Scan for the cell matching the given text and deliver its (x, y) coordinate at center. 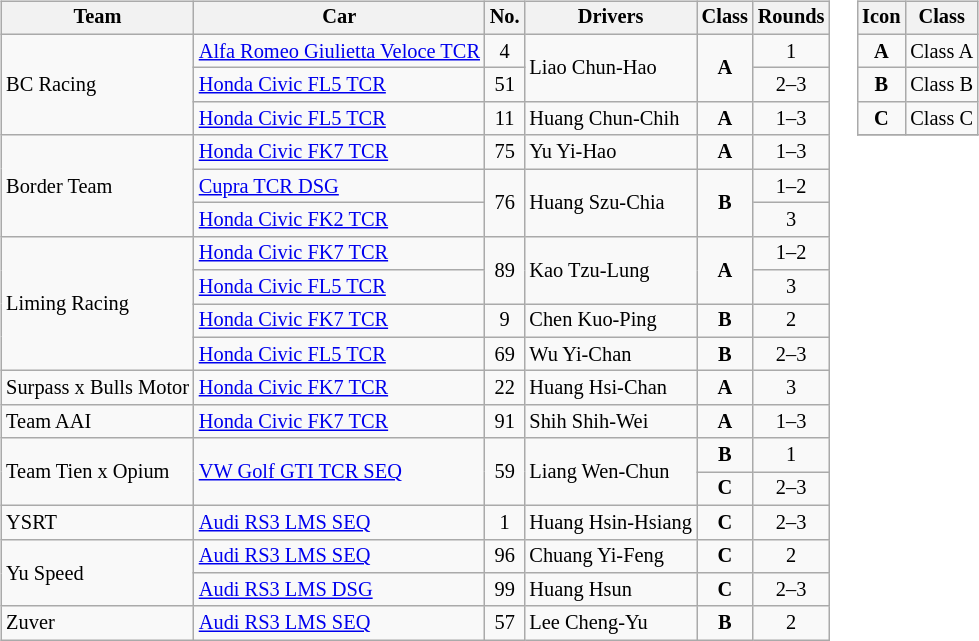
Lee Cheng-Yu (610, 623)
Huang Hsi-Chan (610, 388)
4 (505, 51)
Chuang Yi-Feng (610, 556)
Liao Chun-Hao (610, 68)
Honda Civic FK2 TCR (340, 220)
51 (505, 85)
96 (505, 556)
Audi RS3 LMS DSG (340, 590)
Border Team (98, 186)
89 (505, 270)
57 (505, 623)
76 (505, 202)
Icon (881, 18)
Yu Yi-Hao (610, 152)
99 (505, 590)
Rounds (792, 18)
75 (505, 152)
Team AAI (98, 422)
Chen Kuo-Ping (610, 321)
VW Golf GTI TCR SEQ (340, 472)
Huang Hsun (610, 590)
69 (505, 354)
9 (505, 321)
22 (505, 388)
Surpass x Bulls Motor (98, 388)
No. (505, 18)
Wu Yi-Chan (610, 354)
Liang Wen-Chun (610, 472)
Team (98, 18)
11 (505, 119)
Yu Speed (98, 572)
91 (505, 422)
Huang Chun-Chih (610, 119)
Alfa Romeo Giulietta Veloce TCR (340, 51)
BC Racing (98, 84)
Shih Shih-Wei (610, 422)
Class C (942, 119)
Drivers (610, 18)
Class B (942, 85)
Team Tien x Opium (98, 472)
Kao Tzu-Lung (610, 270)
Huang Szu-Chia (610, 202)
Huang Hsin-Hsiang (610, 522)
YSRT (98, 522)
Cupra TCR DSG (340, 186)
Class A (942, 51)
59 (505, 472)
Liming Racing (98, 304)
Zuver (98, 623)
Car (340, 18)
